Pinpoint the cell where the given text exists, returning its [x, y] midpoint coordinate. 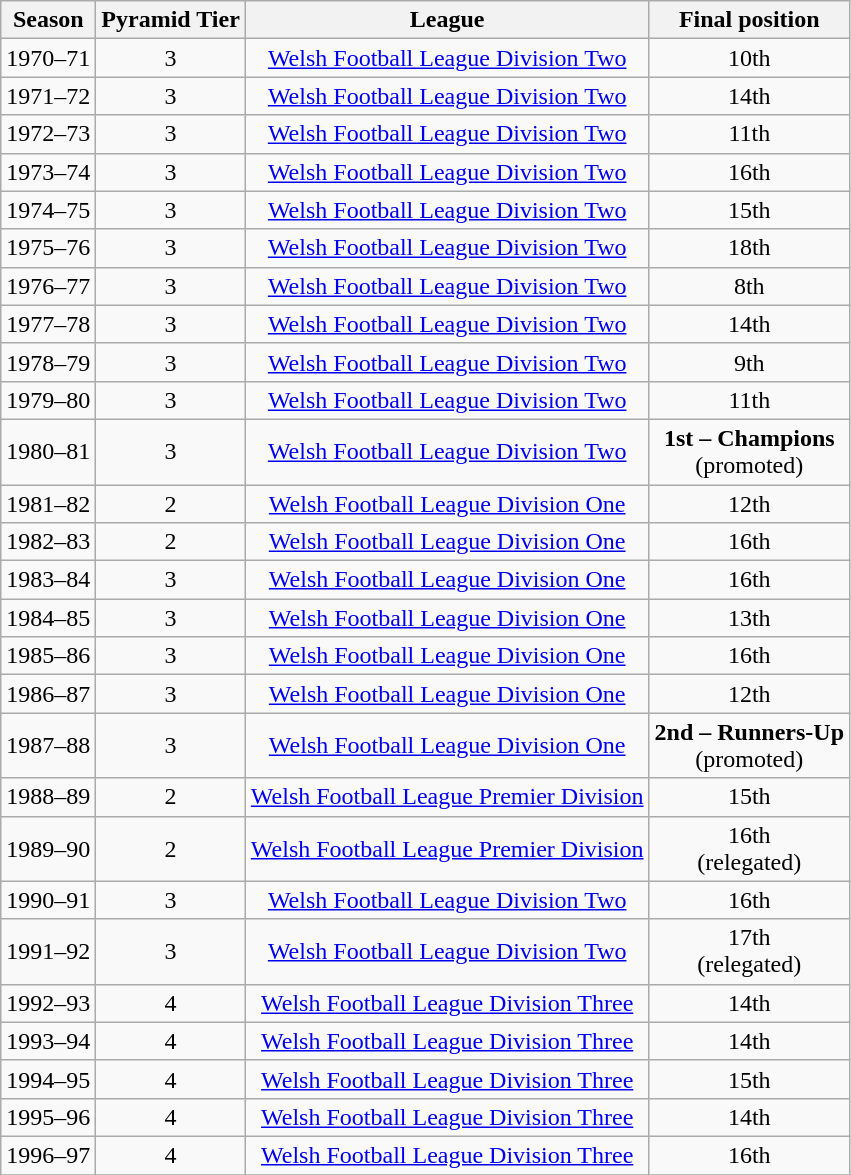
1980–81 [48, 452]
1995–96 [48, 1117]
1978–79 [48, 362]
1972–73 [48, 134]
1993–94 [48, 1041]
1974–75 [48, 210]
1976–77 [48, 286]
17th(relegated) [749, 952]
1983–84 [48, 580]
1971–72 [48, 96]
1987–88 [48, 746]
1977–78 [48, 324]
1992–93 [48, 1003]
13th [749, 618]
1990–91 [48, 900]
1991–92 [48, 952]
Final position [749, 20]
League [447, 20]
1996–97 [48, 1155]
1981–82 [48, 503]
1979–80 [48, 400]
1986–87 [48, 694]
1989–90 [48, 848]
1985–86 [48, 656]
1975–76 [48, 248]
10th [749, 58]
1970–71 [48, 58]
1994–95 [48, 1079]
16th(relegated) [749, 848]
1988–89 [48, 797]
Season [48, 20]
8th [749, 286]
1973–74 [48, 172]
2nd – Runners-Up(promoted) [749, 746]
1984–85 [48, 618]
9th [749, 362]
Pyramid Tier [171, 20]
1982–83 [48, 542]
1st – Champions(promoted) [749, 452]
18th [749, 248]
